Provide the (X, Y) coordinate of the cell's center where the given text is located.  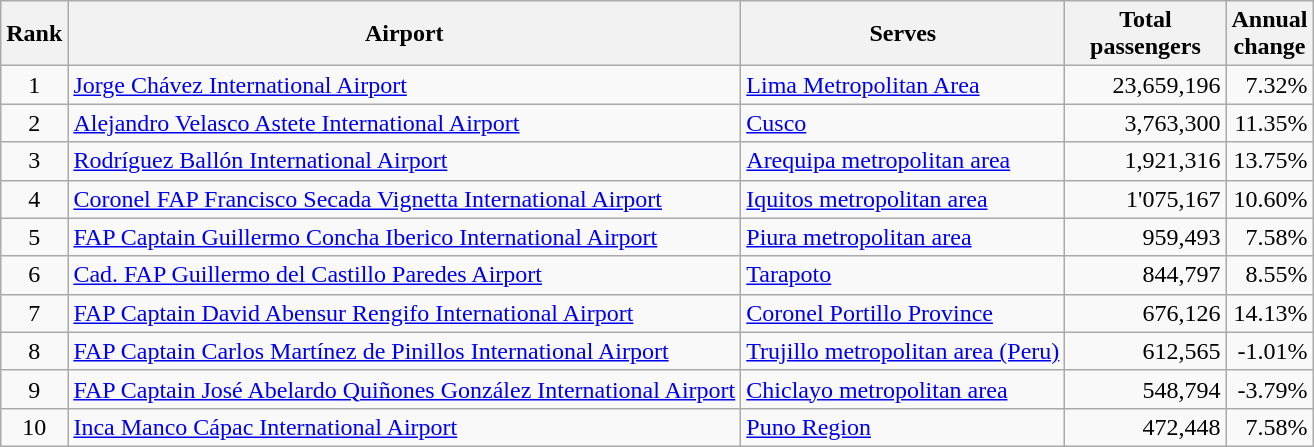
Chiclayo metropolitan area (903, 389)
9 (34, 389)
FAP Captain Carlos Martínez de Pinillos International Airport (404, 351)
844,797 (1146, 275)
Tarapoto (903, 275)
Lima Metropolitan Area (903, 85)
-3.79% (1270, 389)
Airport (404, 34)
1'075,167 (1146, 199)
Rodríguez Ballón International Airport (404, 161)
Serves (903, 34)
1,921,316 (1146, 161)
Puno Region (903, 427)
7.32% (1270, 85)
612,565 (1146, 351)
8.55% (1270, 275)
FAP Captain José Abelardo Quiñones González International Airport (404, 389)
Rank (34, 34)
5 (34, 237)
10.60% (1270, 199)
Jorge Chávez International Airport (404, 85)
11.35% (1270, 123)
2 (34, 123)
8 (34, 351)
472,448 (1146, 427)
Totalpassengers (1146, 34)
13.75% (1270, 161)
959,493 (1146, 237)
4 (34, 199)
FAP Captain David Abensur Rengifo International Airport (404, 313)
3,763,300 (1146, 123)
-1.01% (1270, 351)
14.13% (1270, 313)
3 (34, 161)
Inca Manco Cápac International Airport (404, 427)
Piura metropolitan area (903, 237)
1 (34, 85)
10 (34, 427)
Annualchange (1270, 34)
Iquitos metropolitan area (903, 199)
Trujillo metropolitan area (Peru) (903, 351)
Cusco (903, 123)
23,659,196 (1146, 85)
FAP Captain Guillermo Concha Iberico International Airport (404, 237)
Coronel Portillo Province (903, 313)
548,794 (1146, 389)
676,126 (1146, 313)
Arequipa metropolitan area (903, 161)
6 (34, 275)
Coronel FAP Francisco Secada Vignetta International Airport (404, 199)
7 (34, 313)
Cad. FAP Guillermo del Castillo Paredes Airport (404, 275)
Alejandro Velasco Astete International Airport (404, 123)
